Output the (X, Y) coordinate of the center of the cell containing the given text.  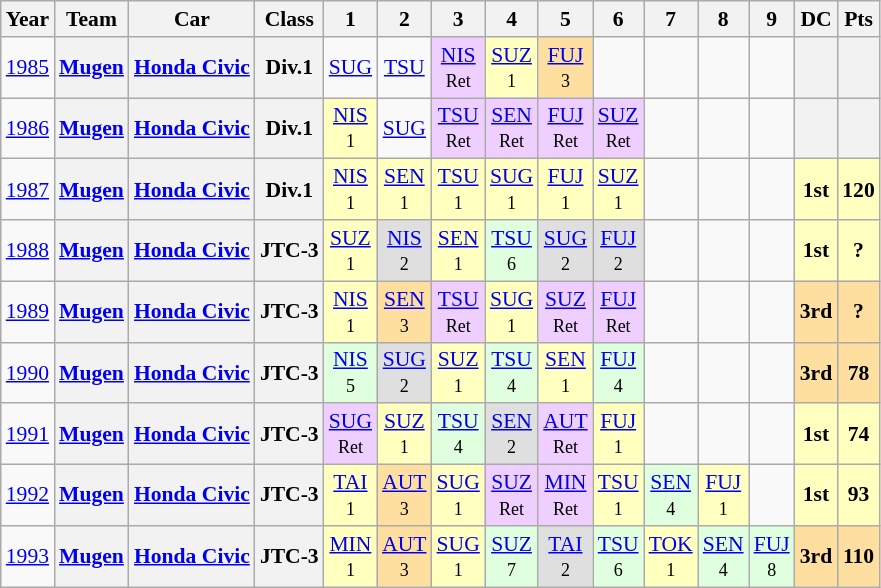
NIS5 (350, 372)
6 (618, 19)
MIN1 (350, 556)
NISRet (458, 68)
1990 (28, 372)
TAI2 (565, 556)
SENRet (512, 128)
74 (858, 434)
1992 (28, 496)
1985 (28, 68)
1986 (28, 128)
1989 (28, 312)
Pts (858, 19)
SEN3 (404, 312)
Car (192, 19)
FUJ3 (565, 68)
1988 (28, 250)
4 (512, 19)
1 (350, 19)
TOK1 (671, 556)
8 (724, 19)
3 (458, 19)
DC (816, 19)
AUTRet (565, 434)
TSU (404, 68)
5 (565, 19)
Year (28, 19)
Class (290, 19)
FUJ4 (618, 372)
MINRet (565, 496)
FUJ2 (618, 250)
FUJ8 (772, 556)
2 (404, 19)
SEN2 (512, 434)
1991 (28, 434)
120 (858, 190)
1993 (28, 556)
NIS2 (404, 250)
1987 (28, 190)
9 (772, 19)
SUGRet (350, 434)
SUZ7 (512, 556)
78 (858, 372)
Team (92, 19)
93 (858, 496)
TAI1 (350, 496)
110 (858, 556)
7 (671, 19)
